Return (x, y) of the center of cell containing provided text 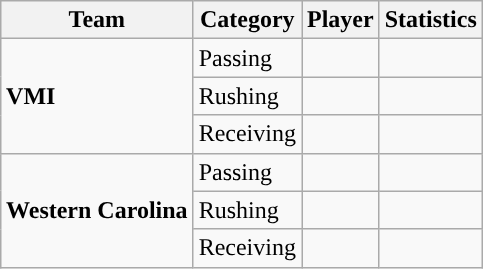
Player (341, 20)
Western Carolina (98, 210)
Category (247, 20)
VMI (98, 96)
Team (98, 20)
Statistics (430, 20)
